Output the [X, Y] coordinate of the center of the cell containing the given text.  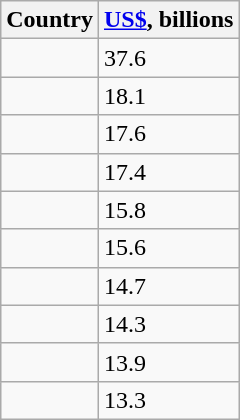
15.8 [168, 210]
15.6 [168, 248]
37.6 [168, 58]
14.7 [168, 286]
14.3 [168, 324]
US$, billions [168, 20]
Country [50, 20]
13.3 [168, 400]
17.6 [168, 134]
13.9 [168, 362]
18.1 [168, 96]
17.4 [168, 172]
